From the cell containing the given text, extract its center point as [X, Y] coordinate. 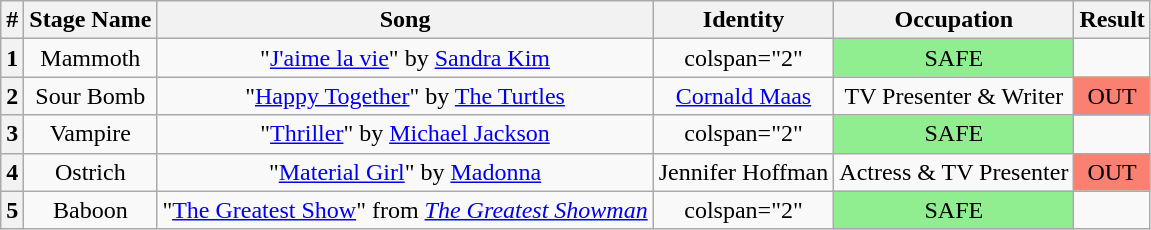
Sour Bomb [90, 96]
2 [12, 96]
"Thriller" by Michael Jackson [405, 134]
"The Greatest Show" from The Greatest Showman [405, 210]
Baboon [90, 210]
"J'aime la vie" by Sandra Kim [405, 58]
TV Presenter & Writer [954, 96]
Cornald Maas [744, 96]
Identity [744, 20]
Actress & TV Presenter [954, 172]
4 [12, 172]
Vampire [90, 134]
1 [12, 58]
Stage Name [90, 20]
Jennifer Hoffman [744, 172]
# [12, 20]
Song [405, 20]
Occupation [954, 20]
5 [12, 210]
"Material Girl" by Madonna [405, 172]
3 [12, 134]
Result [1112, 20]
Ostrich [90, 172]
Mammoth [90, 58]
"Happy Together" by The Turtles [405, 96]
